Locate the cell with the specified text and output its [X, Y] center coordinate. 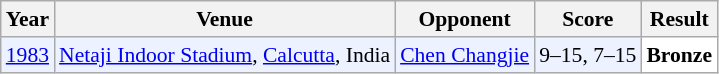
Opponent [464, 19]
1983 [28, 55]
Netaji Indoor Stadium, Calcutta, India [224, 55]
Result [679, 19]
Venue [224, 19]
Bronze [679, 55]
9–15, 7–15 [588, 55]
Year [28, 19]
Chen Changjie [464, 55]
Score [588, 19]
